Provide the (X, Y) coordinate of the cell's center where the given text is located.  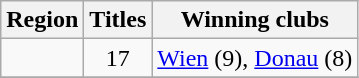
Region (42, 20)
17 (118, 58)
Titles (118, 20)
Wien (9), Donau (8) (255, 58)
Winning clubs (255, 20)
